For the text-containing cell, return its midpoint in [X, Y] coordinate format. 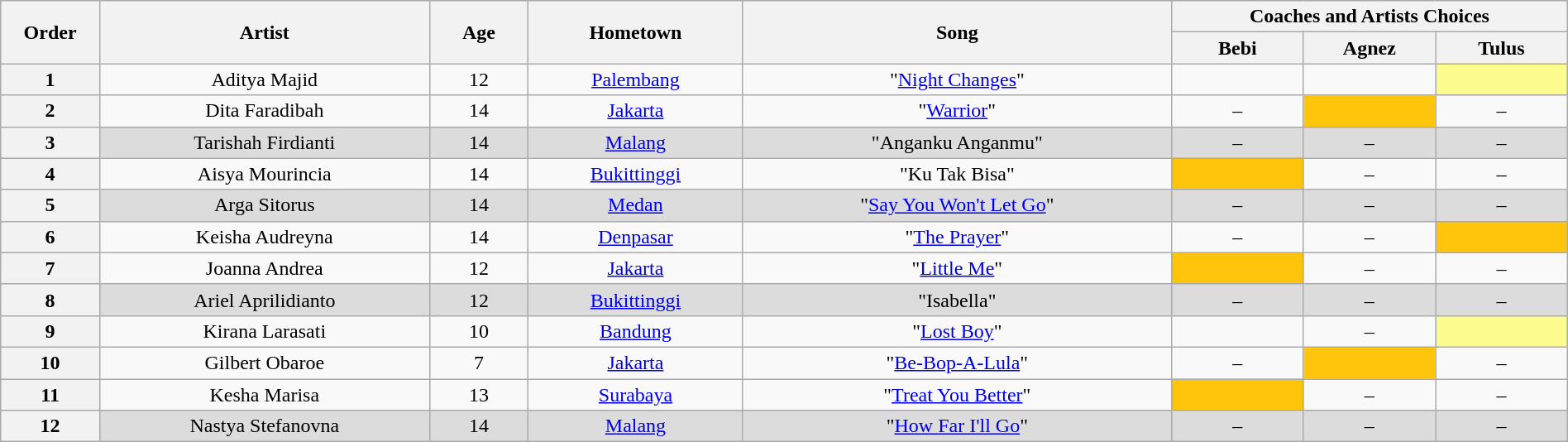
Agnez [1370, 48]
Keisha Audreyna [265, 237]
8 [50, 300]
Aisya Mourincia [265, 174]
13 [479, 395]
"Treat You Better" [958, 395]
"Lost Boy" [958, 331]
Bandung [635, 331]
Surabaya [635, 395]
"Little Me" [958, 268]
Song [958, 32]
Joanna Andrea [265, 268]
Artist [265, 32]
"How Far I'll Go" [958, 426]
5 [50, 205]
"Night Changes" [958, 79]
Gilbert Obaroe [265, 363]
Nastya Stefanovna [265, 426]
Bebi [1238, 48]
Order [50, 32]
"Isabella" [958, 300]
11 [50, 395]
Palembang [635, 79]
6 [50, 237]
"Anganku Anganmu" [958, 142]
Hometown [635, 32]
Tarishah Firdianti [265, 142]
Age [479, 32]
"The Prayer" [958, 237]
Coaches and Artists Choices [1370, 17]
2 [50, 111]
"Ku Tak Bisa" [958, 174]
1 [50, 79]
Kesha Marisa [265, 395]
Tulus [1502, 48]
Arga Sitorus [265, 205]
"Warrior" [958, 111]
Ariel Aprilidianto [265, 300]
Aditya Majid [265, 79]
4 [50, 174]
"Say You Won't Let Go" [958, 205]
3 [50, 142]
Kirana Larasati [265, 331]
Denpasar [635, 237]
9 [50, 331]
Dita Faradibah [265, 111]
"Be-Bop-A-Lula" [958, 363]
Medan [635, 205]
